Identify which cell holds the provided text, then report its [x, y] central coordinate. 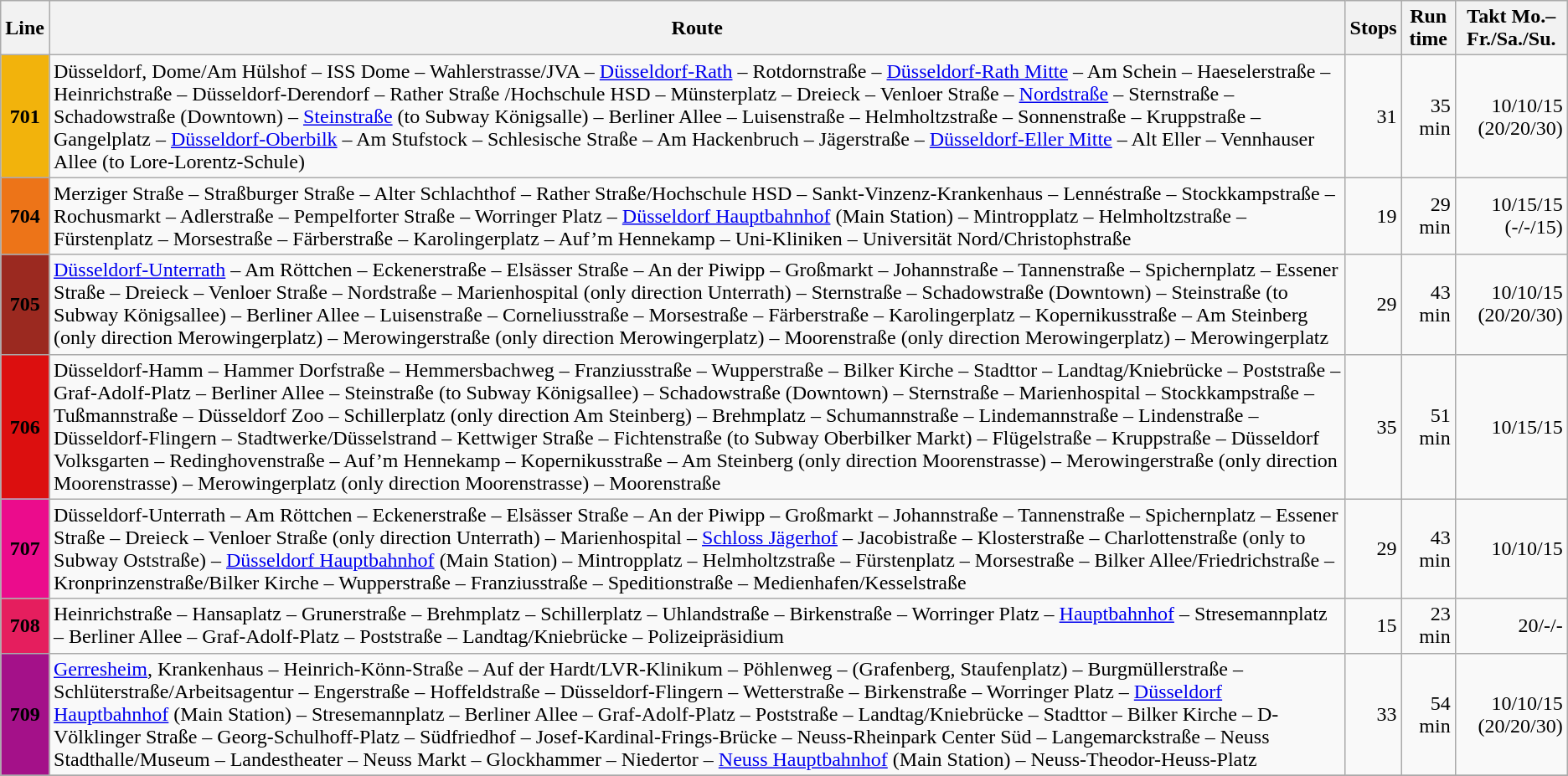
Line [25, 28]
20/-/- [1511, 626]
706 [25, 427]
Takt Mo.–Fr./Sa./Su. [1511, 28]
704 [25, 216]
709 [25, 714]
15 [1374, 626]
Stops [1374, 28]
54 min [1428, 714]
23 min [1428, 626]
Route [697, 28]
701 [25, 116]
705 [25, 305]
31 [1374, 116]
Run time [1428, 28]
10/15/15(-/-/15) [1511, 216]
51 min [1428, 427]
10/10/15 [1511, 549]
35 min [1428, 116]
35 [1374, 427]
33 [1374, 714]
708 [25, 626]
707 [25, 549]
10/15/15 [1511, 427]
29 min [1428, 216]
19 [1374, 216]
